Pinpoint the cell where the given text exists, returning its (X, Y) midpoint coordinate. 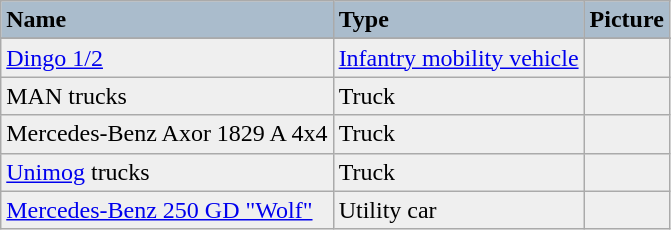
Dingo 1/2 (167, 58)
Utility car (458, 210)
Mercedes-Benz Axor 1829 A 4x4 (167, 134)
Type (458, 20)
MAN trucks (167, 96)
Name (167, 20)
Picture (626, 20)
Mercedes-Benz 250 GD "Wolf" (167, 210)
Infantry mobility vehicle (458, 58)
Unimog trucks (167, 172)
